Capture the cell that displays the provided text and extract its [X, Y] central coordinate. 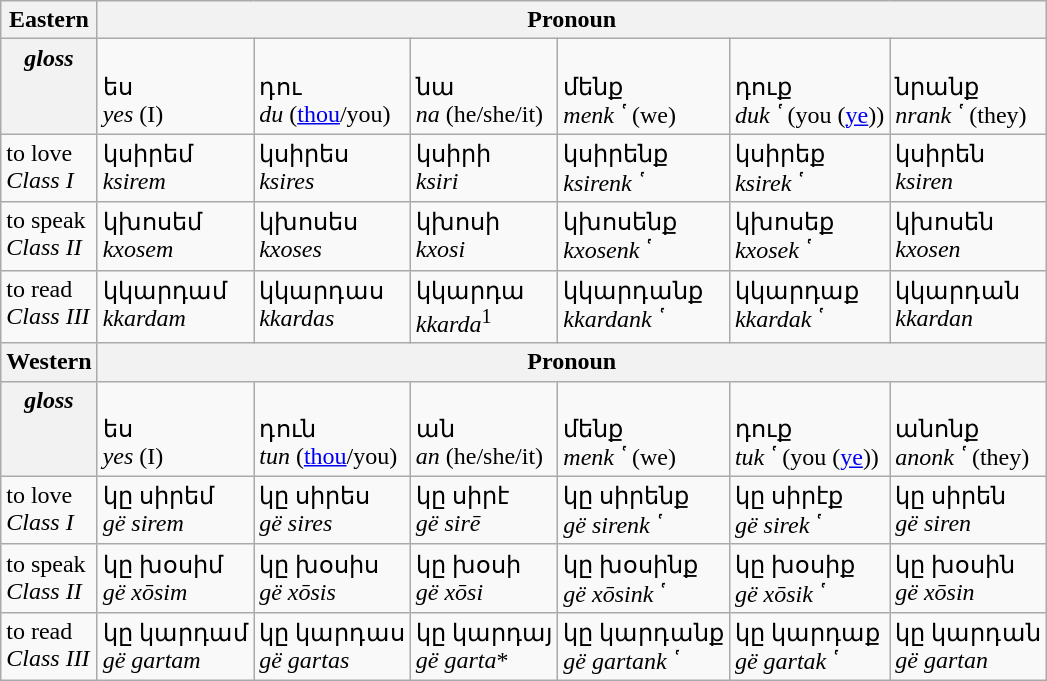
կկարդաքkkardak῾ [809, 306]
կխոսենքkxosenk῾ [644, 236]
կը սիրէքgë sirek῾ [809, 510]
Eastern [49, 20]
կը խօսիքgë xōsik῾ [809, 578]
կը սիրեսgë sires [332, 510]
կը խօսիմgë xōsim [176, 578]
կը խօսինgë xōsin [968, 578]
կը կարդամgë gartam [176, 646]
կը կարդանgë gartan [968, 646]
անan (he/she/it) [484, 428]
կսիրեմksirem [176, 168]
կը կարդանքgë gartank῾ [644, 646]
կը կարդայgë garta* [484, 646]
կը կարդաքgë gartak῾ [809, 646]
կկարդաkkarda1 [484, 306]
կսիրեսksires [332, 168]
նրանքnrank῾ (they) [968, 86]
կսիրեքksirek῾ [809, 168]
կը կարդասgë gartas [332, 646]
դուքduk῾ (you (ye)) [809, 86]
կխոսեսkxoses [332, 236]
կխոսենkxosen [968, 236]
կը սիրենքgë sirenk῾ [644, 510]
կկարդանkkardan [968, 306]
կխոսիkxosi [484, 236]
կը խօսինքgë xōsink῾ [644, 578]
կսիրենքksirenk῾ [644, 168]
անոնքanonk῾ (they) [968, 428]
կսիրենksiren [968, 168]
նաna (he/she/it) [484, 86]
կկարդամkkardam [176, 306]
կը խօսիgë xōsi [484, 578]
կսիրիksiri [484, 168]
կկարդանքkkardank῾ [644, 306]
Western [49, 362]
կխոսեմkxosem [176, 236]
կը սիրենgë siren [968, 510]
դուdu (thou/you) [332, 86]
կխոսեքkxosek῾ [809, 236]
դունtun (thou/you) [332, 428]
կը սիրեմgë sirem [176, 510]
դուքtuk῾ (you (ye)) [809, 428]
կը խօսիսgë xōsis [332, 578]
կը սիրէgë sirē [484, 510]
կկարդասkkardas [332, 306]
